Extract the [X, Y] coordinate from the center of the cell holding the provided text.  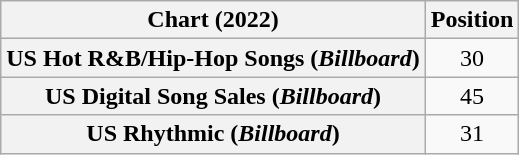
US Hot R&B/Hip-Hop Songs (Billboard) [213, 58]
US Rhythmic (Billboard) [213, 134]
Chart (2022) [213, 20]
30 [472, 58]
Position [472, 20]
US Digital Song Sales (Billboard) [213, 96]
45 [472, 96]
31 [472, 134]
